Detect which cell encompasses the target text, then output its (x, y) center coordinate. 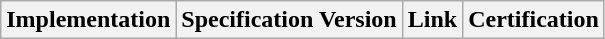
Certification (534, 20)
Link (432, 20)
Specification Version (289, 20)
Implementation (88, 20)
